Detect which cell encompasses the target text, then output its [X, Y] center coordinate. 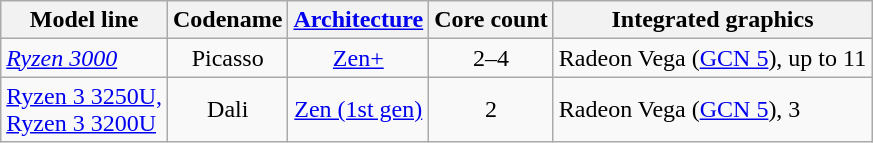
2–4 [492, 58]
Zen (1st gen) [358, 110]
Architecture [358, 20]
Core count [492, 20]
Radeon Vega (GCN 5), up to 11 [712, 58]
Ryzen 3000 [84, 58]
Codename [228, 20]
Dali [228, 110]
2 [492, 110]
Model line [84, 20]
Radeon Vega (GCN 5), 3 [712, 110]
Ryzen 3 3250U,Ryzen 3 3200U [84, 110]
Integrated graphics [712, 20]
Zen+ [358, 58]
Picasso [228, 58]
